Search for the cell housing the specified text and yield its [x, y] center coordinate. 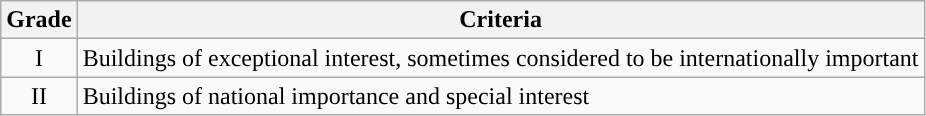
Buildings of national importance and special interest [500, 96]
II [39, 96]
Criteria [500, 20]
Buildings of exceptional interest, sometimes considered to be internationally important [500, 58]
Grade [39, 20]
I [39, 58]
